Detect which cell encompasses the target text, then output its [X, Y] center coordinate. 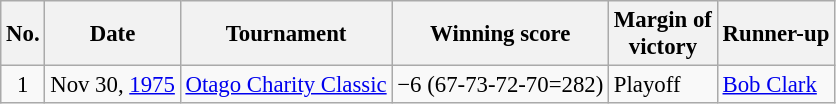
Runner-up [776, 34]
1 [23, 85]
Margin ofvictory [664, 34]
Otago Charity Classic [286, 85]
Nov 30, 1975 [112, 85]
−6 (67-73-72-70=282) [500, 85]
No. [23, 34]
Playoff [664, 85]
Date [112, 34]
Winning score [500, 34]
Bob Clark [776, 85]
Tournament [286, 34]
